Provide the (X, Y) coordinate of the cell's center where the given text is located.  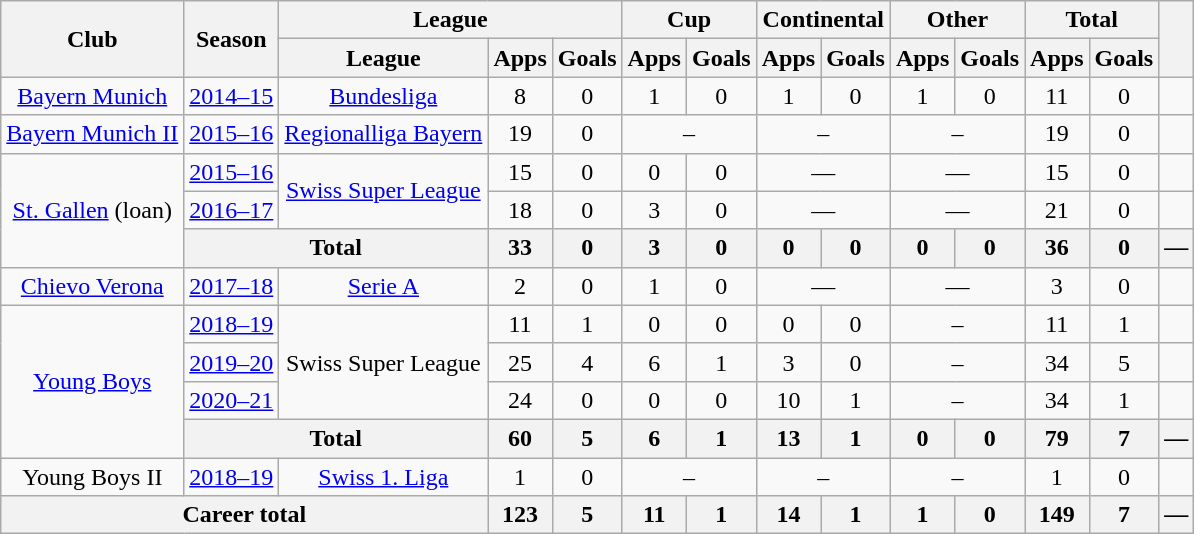
149 (1057, 515)
18 (520, 210)
Swiss 1. Liga (384, 477)
Young Boys II (92, 477)
Bundesliga (384, 96)
Chievo Verona (92, 286)
Regionalliga Bayern (384, 134)
2020–21 (232, 400)
33 (520, 248)
13 (788, 438)
8 (520, 96)
2 (520, 286)
Continental (823, 20)
Career total (244, 515)
60 (520, 438)
2016–17 (232, 210)
Young Boys (92, 381)
Bayern Munich II (92, 134)
2017–18 (232, 286)
123 (520, 515)
Serie A (384, 286)
Bayern Munich (92, 96)
Cup (689, 20)
14 (788, 515)
Club (92, 39)
2019–20 (232, 362)
24 (520, 400)
36 (1057, 248)
10 (788, 400)
4 (587, 362)
2014–15 (232, 96)
Season (232, 39)
21 (1057, 210)
25 (520, 362)
79 (1057, 438)
Other (957, 20)
St. Gallen (loan) (92, 210)
